Pinpoint the cell where the given text exists, returning its (X, Y) midpoint coordinate. 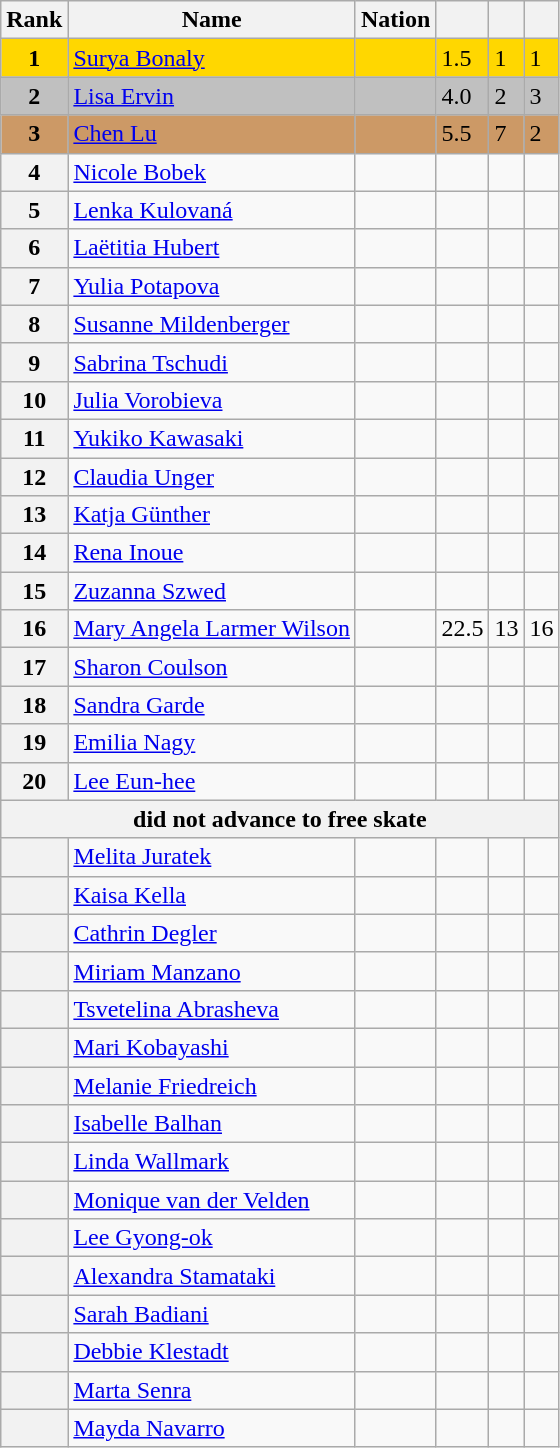
Yukiko Kawasaki (212, 438)
5.5 (462, 134)
14 (34, 553)
Nation (395, 20)
Alexandra Stamataki (212, 1276)
Marta Senra (212, 1390)
Sandra Garde (212, 705)
Surya Bonaly (212, 58)
did not advance to free skate (280, 819)
Yulia Potapova (212, 286)
Melita Juratek (212, 857)
Cathrin Degler (212, 933)
Chen Lu (212, 134)
Nicole Bobek (212, 172)
4 (34, 172)
10 (34, 400)
1.5 (462, 58)
Julia Vorobieva (212, 400)
Linda Wallmark (212, 1162)
Mayda Navarro (212, 1428)
Tsvetelina Abrasheva (212, 1009)
4.0 (462, 96)
18 (34, 705)
20 (34, 781)
Name (212, 20)
5 (34, 210)
Susanne Mildenberger (212, 324)
19 (34, 743)
Kaisa Kella (212, 895)
Sarah Badiani (212, 1314)
11 (34, 438)
Lee Gyong-ok (212, 1238)
Katja Günther (212, 515)
Rank (34, 20)
Emilia Nagy (212, 743)
Miriam Manzano (212, 971)
Mari Kobayashi (212, 1047)
9 (34, 362)
Isabelle Balhan (212, 1124)
Laëtitia Hubert (212, 248)
12 (34, 477)
Sabrina Tschudi (212, 362)
22.5 (462, 629)
17 (34, 667)
Debbie Klestadt (212, 1352)
6 (34, 248)
Melanie Friedreich (212, 1085)
Monique van der Velden (212, 1200)
Lisa Ervin (212, 96)
Claudia Unger (212, 477)
Lenka Kulovaná (212, 210)
Sharon Coulson (212, 667)
Mary Angela Larmer Wilson (212, 629)
Lee Eun-hee (212, 781)
15 (34, 591)
Rena Inoue (212, 553)
8 (34, 324)
Zuzanna Szwed (212, 591)
